Capture the cell that displays the provided text and extract its [X, Y] central coordinate. 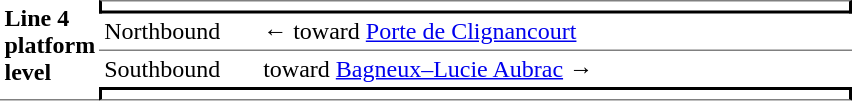
Southbound [180, 69]
Northbound [180, 33]
Line 4 platform level [50, 50]
